For the text-containing cell, return its midpoint in (x, y) coordinate format. 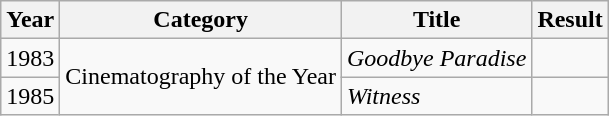
1983 (30, 58)
Title (436, 20)
Year (30, 20)
Result (570, 20)
Cinematography of the Year (201, 77)
Category (201, 20)
Witness (436, 96)
1985 (30, 96)
Goodbye Paradise (436, 58)
